Find where the given text appears and provide that cell's center as [X, Y] coordinate. 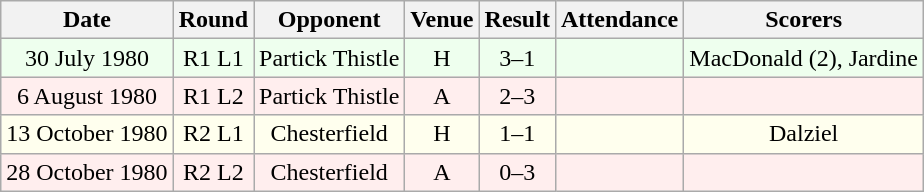
30 July 1980 [87, 58]
3–1 [517, 58]
28 October 1980 [87, 172]
0–3 [517, 172]
Round [213, 20]
13 October 1980 [87, 134]
Dalziel [804, 134]
6 August 1980 [87, 96]
1–1 [517, 134]
Venue [442, 20]
Attendance [619, 20]
Opponent [330, 20]
MacDonald (2), Jardine [804, 58]
2–3 [517, 96]
Scorers [804, 20]
Date [87, 20]
R1 L1 [213, 58]
R2 L1 [213, 134]
Result [517, 20]
R1 L2 [213, 96]
R2 L2 [213, 172]
